Search for the cell housing the specified text and yield its [x, y] center coordinate. 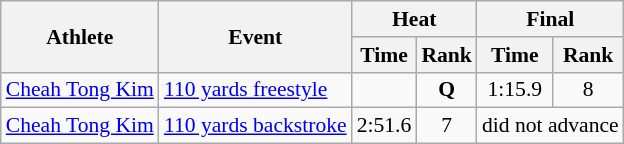
8 [588, 90]
Q [446, 90]
110 yards freestyle [256, 90]
Event [256, 36]
1:15.9 [515, 90]
2:51.6 [384, 126]
7 [446, 126]
Athlete [80, 36]
did not advance [550, 126]
Heat [414, 19]
Final [550, 19]
110 yards backstroke [256, 126]
